Extract the [X, Y] coordinate from the center of the cell holding the provided text.  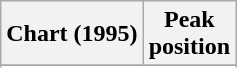
Chart (1995) [72, 34]
Peakposition [189, 34]
